Find where the given text appears and provide that cell's center as (X, Y) coordinate. 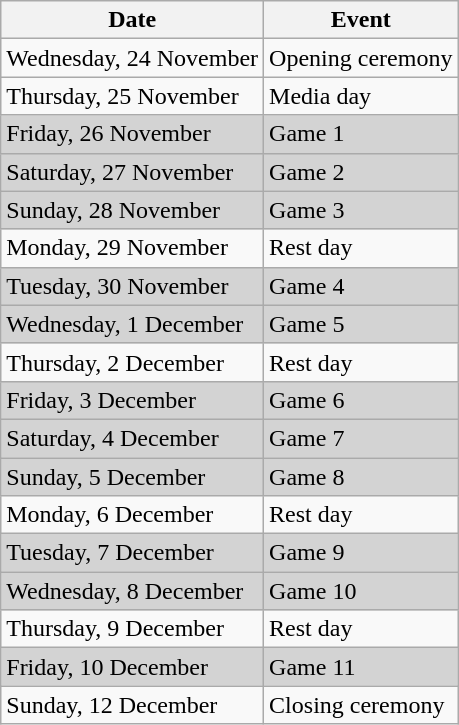
Friday, 26 November (132, 134)
Game 9 (361, 553)
Opening ceremony (361, 58)
Wednesday, 1 December (132, 324)
Game 2 (361, 172)
Monday, 29 November (132, 248)
Game 8 (361, 477)
Game 1 (361, 134)
Game 7 (361, 438)
Game 3 (361, 210)
Tuesday, 7 December (132, 553)
Wednesday, 24 November (132, 58)
Closing ceremony (361, 705)
Event (361, 20)
Game 5 (361, 324)
Game 6 (361, 400)
Sunday, 12 December (132, 705)
Game 4 (361, 286)
Thursday, 9 December (132, 629)
Friday, 3 December (132, 400)
Sunday, 28 November (132, 210)
Game 10 (361, 591)
Wednesday, 8 December (132, 591)
Media day (361, 96)
Date (132, 20)
Friday, 10 December (132, 667)
Tuesday, 30 November (132, 286)
Sunday, 5 December (132, 477)
Game 11 (361, 667)
Thursday, 25 November (132, 96)
Saturday, 27 November (132, 172)
Thursday, 2 December (132, 362)
Monday, 6 December (132, 515)
Saturday, 4 December (132, 438)
